Return the (X, Y) coordinate for the center point of the cell that contains the specified text.  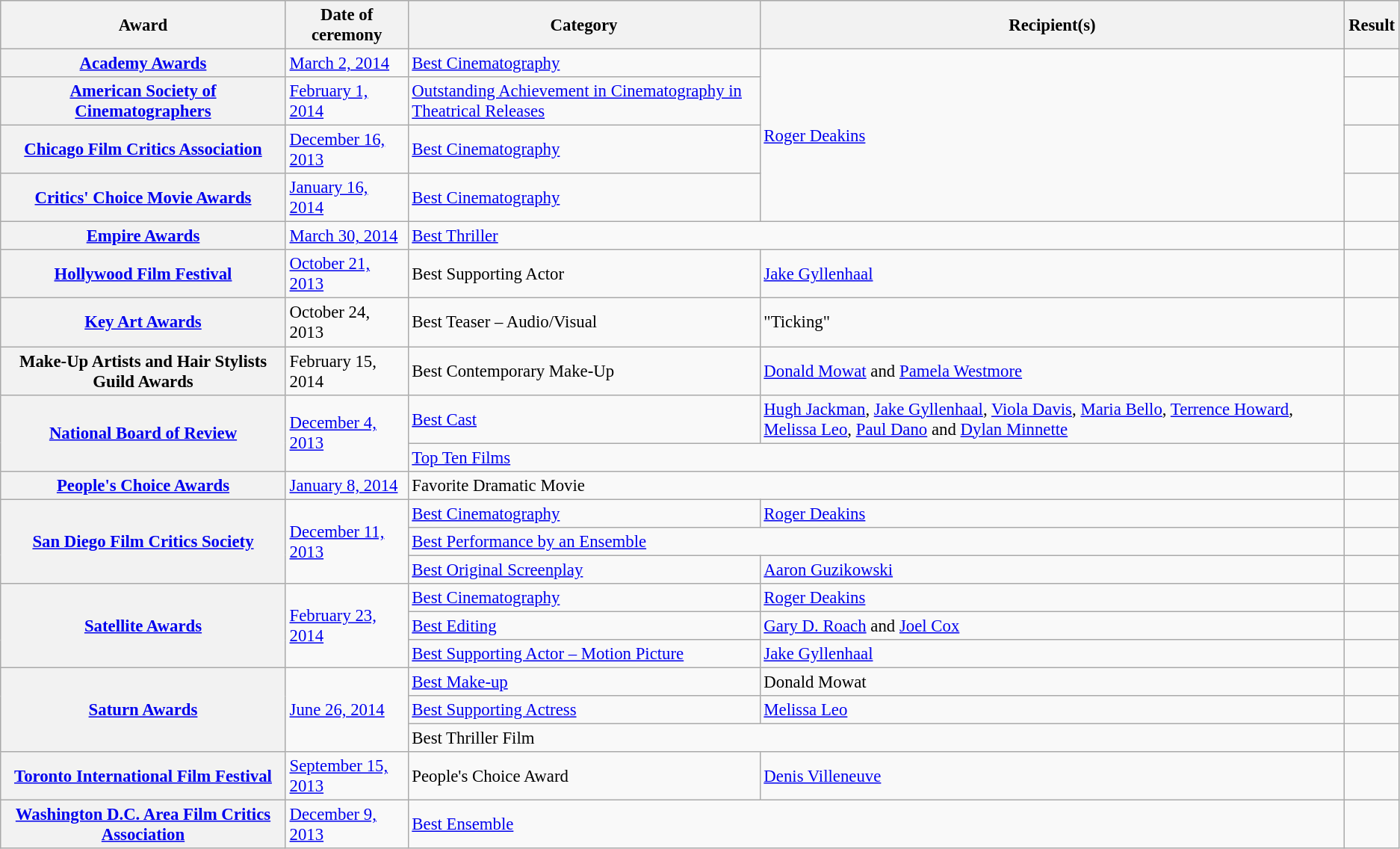
March 2, 2014 (347, 64)
Result (1372, 25)
Top Ten Films (876, 457)
Make-Up Artists and Hair Stylists Guild Awards (143, 371)
American Society of Cinematographers (143, 102)
Best Thriller Film (876, 738)
Best Original Screenplay (584, 569)
Saturn Awards (143, 710)
Best Supporting Actor – Motion Picture (584, 654)
Recipient(s) (1052, 25)
December 16, 2013 (347, 149)
Best Editing (584, 626)
Aaron Guzikowski (1052, 569)
Best Contemporary Make-Up (584, 371)
Hugh Jackman, Jake Gyllenhaal, Viola Davis, Maria Bello, Terrence Howard, Melissa Leo, Paul Dano and Dylan Minnette (1052, 419)
Chicago Film Critics Association (143, 149)
Best Performance by an Ensemble (876, 542)
Best Cast (584, 419)
Hollywood Film Festival (143, 274)
Favorite Dramatic Movie (876, 485)
Toronto International Film Festival (143, 776)
March 30, 2014 (347, 236)
San Diego Film Critics Society (143, 541)
January 16, 2014 (347, 197)
Satellite Awards (143, 626)
Best Thriller (876, 236)
Key Art Awards (143, 323)
National Board of Review (143, 433)
People's Choice Award (584, 776)
Best Supporting Actress (584, 710)
Best Supporting Actor (584, 274)
Best Teaser – Audio/Visual (584, 323)
February 1, 2014 (347, 102)
February 15, 2014 (347, 371)
Best Make-up (584, 682)
Gary D. Roach and Joel Cox (1052, 626)
September 15, 2013 (347, 776)
Donald Mowat and Pamela Westmore (1052, 371)
Academy Awards (143, 64)
Award (143, 25)
Denis Villeneuve (1052, 776)
October 21, 2013 (347, 274)
Outstanding Achievement in Cinematography in Theatrical Releases (584, 102)
Category (584, 25)
"Ticking" (1052, 323)
December 9, 2013 (347, 825)
Washington D.C. Area Film Critics Association (143, 825)
Date of ceremony (347, 25)
Empire Awards (143, 236)
October 24, 2013 (347, 323)
June 26, 2014 (347, 710)
Critics' Choice Movie Awards (143, 197)
Melissa Leo (1052, 710)
January 8, 2014 (347, 485)
December 11, 2013 (347, 541)
Best Ensemble (876, 825)
February 23, 2014 (347, 626)
December 4, 2013 (347, 433)
People's Choice Awards (143, 485)
Donald Mowat (1052, 682)
